For the text-containing cell, return its midpoint in [X, Y] coordinate format. 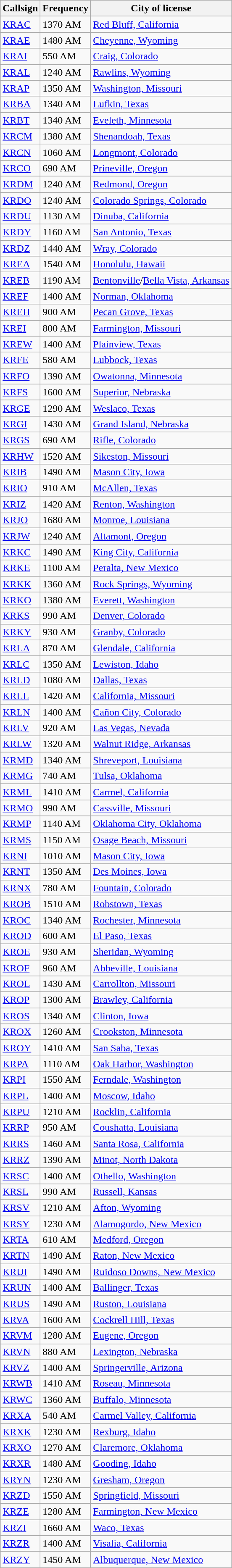
Shenandoah, Texas [161, 136]
Carmel, California [161, 792]
550 AM [66, 56]
1320 AM [66, 744]
1010 AM [66, 856]
KRAI [20, 56]
KREA [20, 264]
Oklahoma City, Oklahoma [161, 824]
Ferndale, Washington [161, 1080]
800 AM [66, 328]
El Paso, Texas [161, 936]
KROB [20, 904]
KREF [20, 296]
Buffalo, Minnesota [161, 1400]
KRUS [20, 1304]
Carrollton, Missouri [161, 984]
Raton, New Mexico [161, 1256]
Weslaco, Texas [161, 408]
KRZE [20, 1512]
KRIZ [20, 504]
1520 AM [66, 456]
City of license [161, 8]
Ruidoso Downs, New Mexico [161, 1272]
KRNX [20, 888]
1300 AM [66, 1000]
Roseau, Minnesota [161, 1384]
Albuquerque, New Mexico [161, 1560]
KREH [20, 312]
Frequency [66, 8]
KREB [20, 280]
Superior, Nebraska [161, 392]
1680 AM [66, 520]
KRVN [20, 1352]
610 AM [66, 1240]
960 AM [66, 968]
KRMD [20, 760]
580 AM [66, 360]
Russell, Kansas [161, 1192]
Medford, Oregon [161, 1240]
Othello, Washington [161, 1176]
Norman, Oklahoma [161, 296]
910 AM [66, 488]
Fountain, Colorado [161, 888]
1190 AM [66, 280]
KRAP [20, 88]
Springerville, Arizona [161, 1368]
Rochester, Minnesota [161, 920]
KRWC [20, 1400]
KRBT [20, 120]
Alamogordo, New Mexico [161, 1224]
KROP [20, 1000]
KRIB [20, 472]
900 AM [66, 312]
Dallas, Texas [161, 680]
1460 AM [66, 1144]
Lubbock, Texas [161, 360]
KRYN [20, 1479]
KRMG [20, 776]
KRDY [20, 232]
Brawley, California [161, 1000]
KRBA [20, 104]
1130 AM [66, 216]
KRKC [20, 552]
KRDO [20, 200]
Coushatta, Louisiana [161, 1128]
Abbeville, Louisiana [161, 968]
Monroe, Louisiana [161, 520]
KRSL [20, 1192]
KRDU [20, 216]
1150 AM [66, 840]
KRPA [20, 1064]
KRZI [20, 1528]
KRMP [20, 824]
KRRS [20, 1144]
KRAE [20, 40]
KRGE [20, 408]
Osage Beach, Missouri [161, 840]
Tulsa, Oklahoma [161, 776]
Santa Rosa, California [161, 1144]
Granby, Colorado [161, 632]
880 AM [66, 1352]
KRLL [20, 696]
KRCM [20, 136]
KROL [20, 984]
Renton, Washington [161, 504]
Everett, Washington [161, 600]
KROE [20, 952]
KRGS [20, 440]
KRVA [20, 1320]
KROY [20, 1048]
920 AM [66, 728]
Lewiston, Idaho [161, 664]
1290 AM [66, 408]
Des Moines, Iowa [161, 872]
Cheyenne, Wyoming [161, 40]
KRLC [20, 664]
Clinton, Iowa [161, 1016]
KREI [20, 328]
540 AM [66, 1415]
KRXR [20, 1463]
KROS [20, 1016]
KROD [20, 936]
1540 AM [66, 264]
1270 AM [66, 1447]
KRVZ [20, 1368]
Visalia, California [161, 1544]
KRLD [20, 680]
Carmel Valley, California [161, 1415]
Bentonville/Bella Vista, Arkansas [161, 280]
KRCO [20, 168]
1060 AM [66, 152]
Oak Harbor, Washington [161, 1064]
KROF [20, 968]
KRJW [20, 536]
KRKO [20, 600]
Lufkin, Texas [161, 104]
Ballinger, Texas [161, 1288]
San Antonio, Texas [161, 232]
1260 AM [66, 1032]
KRTN [20, 1256]
1080 AM [66, 680]
Ruston, Louisiana [161, 1304]
San Saba, Texas [161, 1048]
740 AM [66, 776]
1110 AM [66, 1064]
KRZY [20, 1560]
Washington, Missouri [161, 88]
KRML [20, 792]
Rocklin, California [161, 1112]
1660 AM [66, 1528]
Glendale, California [161, 648]
KRTA [20, 1240]
Farmington, Missouri [161, 328]
Farmington, New Mexico [161, 1512]
1140 AM [66, 824]
Altamont, Oregon [161, 536]
Peralta, New Mexico [161, 568]
1160 AM [66, 232]
KRFE [20, 360]
KRDM [20, 184]
Rifle, Colorado [161, 440]
870 AM [66, 648]
Rawlins, Wyoming [161, 72]
KRRP [20, 1128]
KRZR [20, 1544]
KRCN [20, 152]
1100 AM [66, 568]
KRSV [20, 1208]
Minot, North Dakota [161, 1160]
KRRZ [20, 1160]
KROC [20, 920]
KRZD [20, 1496]
KRUN [20, 1288]
Lexington, Nebraska [161, 1352]
KRNI [20, 856]
KRKS [20, 616]
1370 AM [66, 24]
Plainview, Texas [161, 344]
Red Bluff, California [161, 24]
Crookston, Minnesota [161, 1032]
KRKY [20, 632]
Honolulu, Hawaii [161, 264]
KRVM [20, 1336]
Cockrell Hill, Texas [161, 1320]
Walnut Ridge, Arkansas [161, 744]
KRWB [20, 1384]
Shreveport, Louisiana [161, 760]
Sheridan, Wyoming [161, 952]
KREW [20, 344]
Denver, Colorado [161, 616]
Dinuba, California [161, 216]
Wray, Colorado [161, 248]
KRFO [20, 376]
KRFS [20, 392]
Eugene, Oregon [161, 1336]
1450 AM [66, 1560]
KRXO [20, 1447]
KRKE [20, 568]
KRSC [20, 1176]
Robstown, Texas [161, 904]
KRAL [20, 72]
KRKK [20, 584]
KRPL [20, 1096]
KRGI [20, 424]
Las Vegas, Nevada [161, 728]
Gooding, Idaho [161, 1463]
Rock Springs, Wyoming [161, 584]
600 AM [66, 936]
Colorado Springs, Colorado [161, 200]
McAllen, Texas [161, 488]
KROX [20, 1032]
Craig, Colorado [161, 56]
KRXA [20, 1415]
Grand Island, Nebraska [161, 424]
KRSY [20, 1224]
Rexburg, Idaho [161, 1431]
KRLW [20, 744]
Redmond, Oregon [161, 184]
KRNT [20, 872]
KRLA [20, 648]
Waco, Texas [161, 1528]
California, Missouri [161, 696]
Owatonna, Minnesota [161, 376]
KRLV [20, 728]
Pecan Grove, Texas [161, 312]
780 AM [66, 888]
Eveleth, Minnesota [161, 120]
Prineville, Oregon [161, 168]
KRIO [20, 488]
KRAC [20, 24]
KRXK [20, 1431]
Gresham, Oregon [161, 1479]
Cassville, Missouri [161, 808]
1510 AM [66, 904]
KRMO [20, 808]
KRDZ [20, 248]
Afton, Wyoming [161, 1208]
KRHW [20, 456]
Callsign [20, 8]
KRPU [20, 1112]
Claremore, Oklahoma [161, 1447]
KRLN [20, 712]
King City, California [161, 552]
Cañon City, Colorado [161, 712]
Sikeston, Missouri [161, 456]
KRUI [20, 1272]
950 AM [66, 1128]
Moscow, Idaho [161, 1096]
1440 AM [66, 248]
Longmont, Colorado [161, 152]
Springfield, Missouri [161, 1496]
KRJO [20, 520]
KRMS [20, 840]
KRPI [20, 1080]
